Locate the cell with the specified text and output its [X, Y] center coordinate. 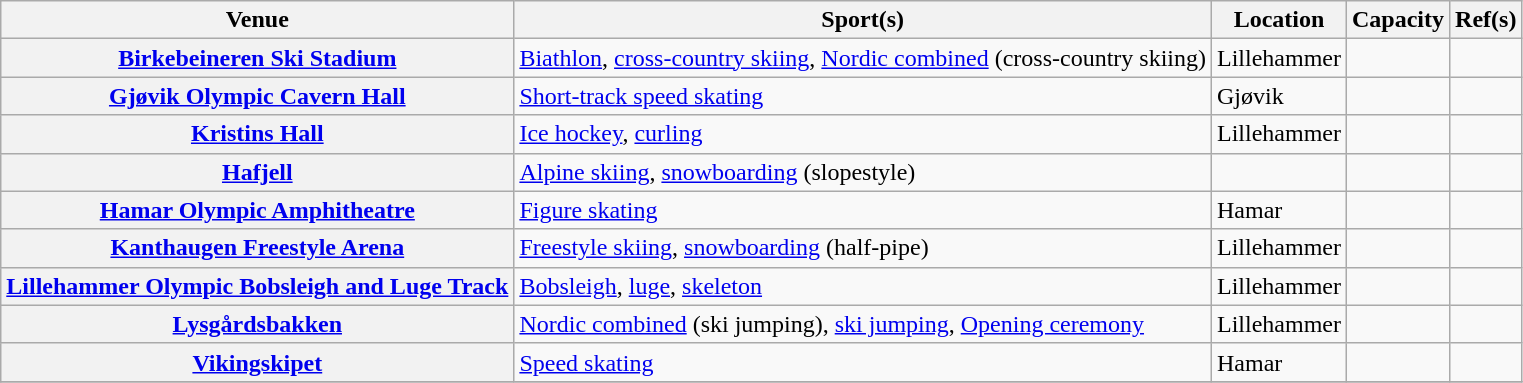
Hafjell [258, 172]
Kristins Hall [258, 134]
Lillehammer Olympic Bobsleigh and Luge Track [258, 286]
Birkebeineren Ski Stadium [258, 58]
Vikingskipet [258, 362]
Ref(s) [1486, 20]
Figure skating [863, 210]
Gjøvik Olympic Cavern Hall [258, 96]
Kanthaugen Freestyle Arena [258, 248]
Alpine skiing, snowboarding (slopestyle) [863, 172]
Biathlon, cross-country skiing, Nordic combined (cross-country skiing) [863, 58]
Short-track speed skating [863, 96]
Venue [258, 20]
Speed skating [863, 362]
Hamar Olympic Amphitheatre [258, 210]
Bobsleigh, luge, skeleton [863, 286]
Nordic combined (ski jumping), ski jumping, Opening ceremony [863, 324]
Freestyle skiing, snowboarding (half-pipe) [863, 248]
Ice hockey, curling [863, 134]
Lysgårdsbakken [258, 324]
Gjøvik [1278, 96]
Location [1278, 20]
Capacity [1398, 20]
Sport(s) [863, 20]
